Search for the cell housing the specified text and yield its (x, y) center coordinate. 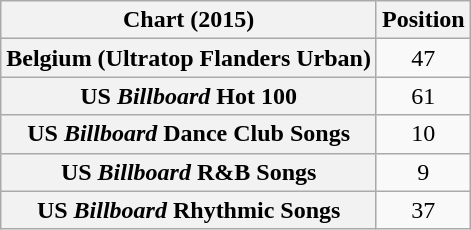
47 (423, 58)
US Billboard Hot 100 (189, 96)
Belgium (Ultratop Flanders Urban) (189, 58)
61 (423, 96)
Position (423, 20)
9 (423, 172)
US Billboard Rhythmic Songs (189, 210)
Chart (2015) (189, 20)
37 (423, 210)
10 (423, 134)
US Billboard R&B Songs (189, 172)
US Billboard Dance Club Songs (189, 134)
